Output the (X, Y) coordinate of the center of the cell containing the given text.  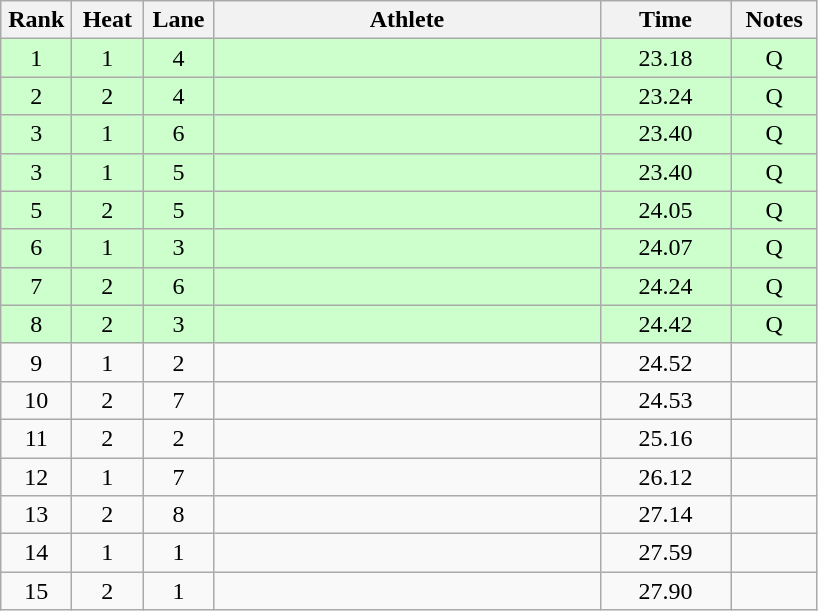
23.18 (666, 58)
12 (36, 477)
24.07 (666, 248)
9 (36, 362)
Lane (178, 20)
26.12 (666, 477)
Notes (774, 20)
11 (36, 438)
Time (666, 20)
Rank (36, 20)
10 (36, 400)
27.14 (666, 515)
24.53 (666, 400)
15 (36, 591)
Athlete (407, 20)
24.52 (666, 362)
13 (36, 515)
Heat (108, 20)
23.24 (666, 96)
24.24 (666, 286)
25.16 (666, 438)
24.42 (666, 324)
14 (36, 553)
27.59 (666, 553)
24.05 (666, 210)
27.90 (666, 591)
